Locate the cell with the specified text and output its [x, y] center coordinate. 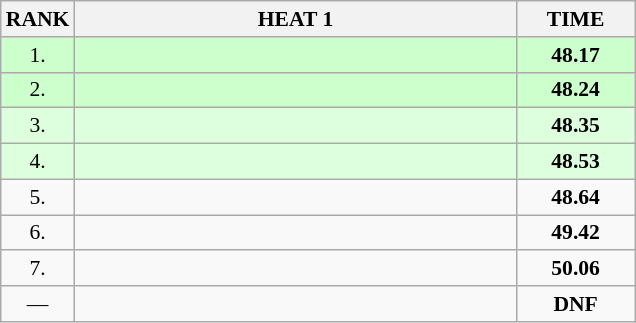
HEAT 1 [295, 19]
48.24 [576, 90]
TIME [576, 19]
48.53 [576, 162]
2. [38, 90]
RANK [38, 19]
— [38, 304]
4. [38, 162]
48.64 [576, 197]
3. [38, 126]
48.35 [576, 126]
7. [38, 269]
49.42 [576, 233]
50.06 [576, 269]
6. [38, 233]
DNF [576, 304]
5. [38, 197]
48.17 [576, 55]
1. [38, 55]
